Capture the cell that displays the provided text and extract its (X, Y) central coordinate. 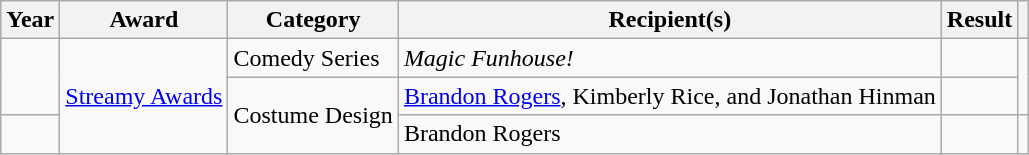
Brandon Rogers (670, 134)
Recipient(s) (670, 20)
Category (313, 20)
Streamy Awards (144, 96)
Magic Funhouse! (670, 58)
Brandon Rogers, Kimberly Rice, and Jonathan Hinman (670, 96)
Result (979, 20)
Award (144, 20)
Comedy Series (313, 58)
Costume Design (313, 115)
Year (30, 20)
